Detect which cell encompasses the target text, then output its [x, y] center coordinate. 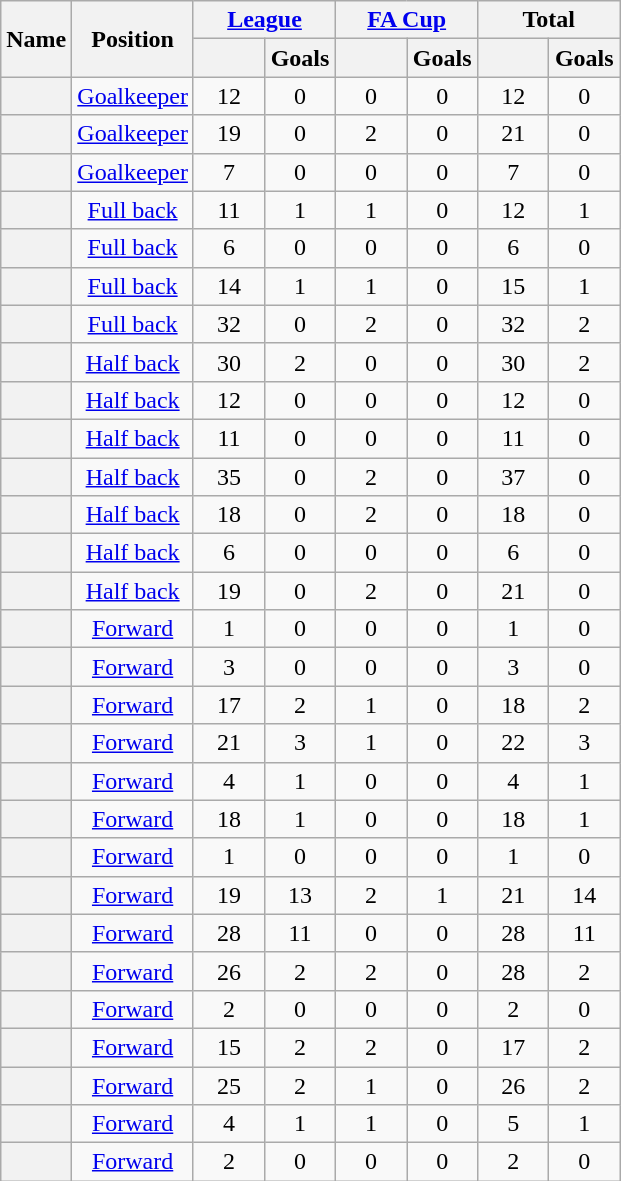
25 [228, 1085]
Total [549, 20]
Position [133, 39]
37 [514, 477]
5 [514, 1124]
FA Cup [407, 20]
13 [300, 895]
22 [514, 743]
League [264, 20]
Name [36, 39]
35 [228, 477]
